Provide the (x, y) coordinate of the cell's center where the given text is located.  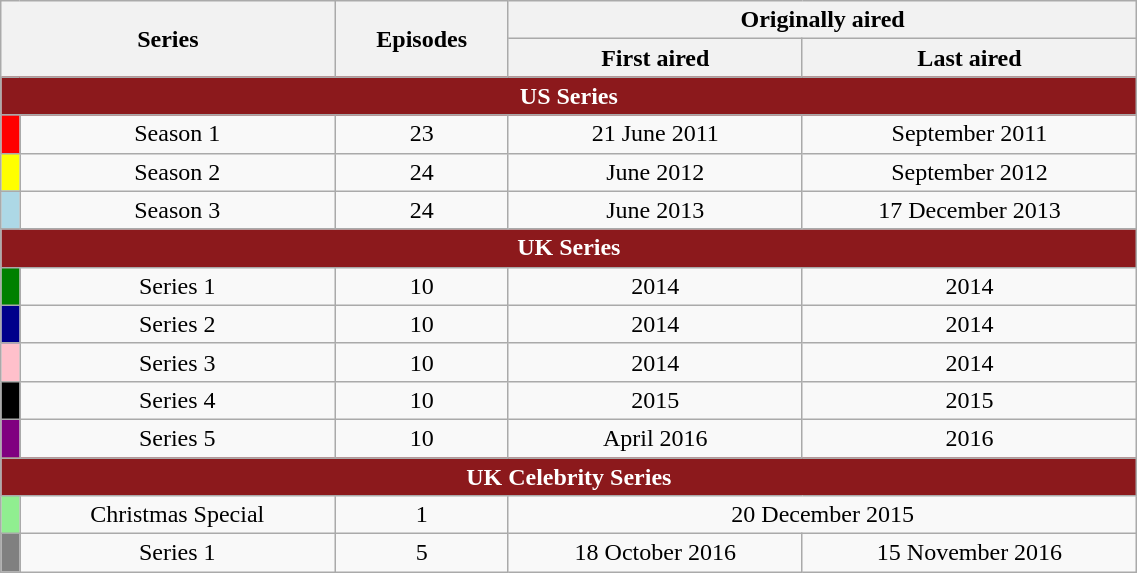
June 2012 (655, 172)
September 2012 (970, 172)
September 2011 (970, 134)
2016 (970, 438)
15 November 2016 (970, 553)
Originally aired (822, 20)
Christmas Special (178, 515)
Season 2 (178, 172)
23 (422, 134)
20 December 2015 (822, 515)
Episodes (422, 39)
UK Celebrity Series (569, 477)
First aired (655, 58)
Series (168, 39)
Season 3 (178, 210)
18 October 2016 (655, 553)
21 June 2011 (655, 134)
1 (422, 515)
April 2016 (655, 438)
Series 2 (178, 324)
UK Series (569, 248)
5 (422, 553)
Series 3 (178, 362)
17 December 2013 (970, 210)
Last aired (970, 58)
US Series (569, 96)
June 2013 (655, 210)
Series 5 (178, 438)
Season 1 (178, 134)
Series 4 (178, 400)
